Provide the (X, Y) coordinate of the cell's center where the given text is located.  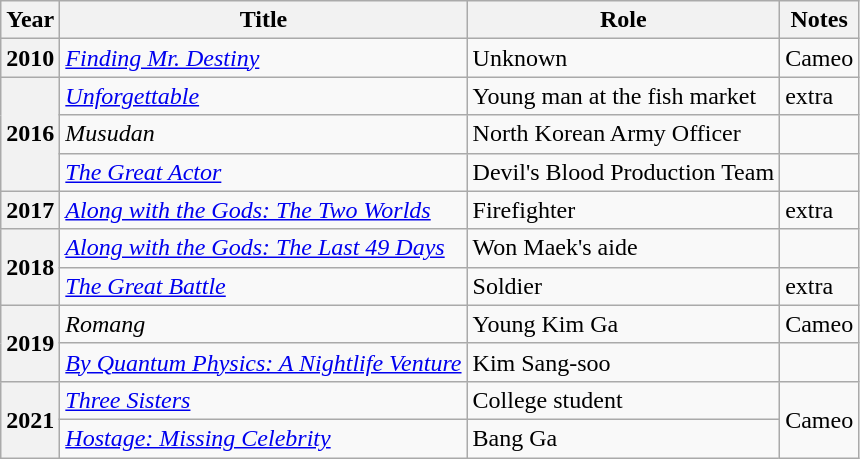
North Korean Army Officer (624, 134)
Title (264, 20)
2021 (30, 419)
Along with the Gods: The Last 49 Days (264, 248)
2010 (30, 58)
2016 (30, 134)
2019 (30, 343)
2017 (30, 210)
Hostage: Missing Celebrity (264, 438)
Unknown (624, 58)
Unforgettable (264, 96)
Musudan (264, 134)
Three Sisters (264, 400)
College student (624, 400)
2018 (30, 267)
Year (30, 20)
Devil's Blood Production Team (624, 172)
The Great Actor (264, 172)
Won Maek's aide (624, 248)
Young man at the fish market (624, 96)
Finding Mr. Destiny (264, 58)
Role (624, 20)
Soldier (624, 286)
Kim Sang-soo (624, 362)
By Quantum Physics: A Nightlife Venture (264, 362)
Along with the Gods: The Two Worlds (264, 210)
Notes (820, 20)
Romang (264, 324)
Bang Ga (624, 438)
Young Kim Ga (624, 324)
The Great Battle (264, 286)
Firefighter (624, 210)
